Capture the cell that displays the provided text and extract its [x, y] central coordinate. 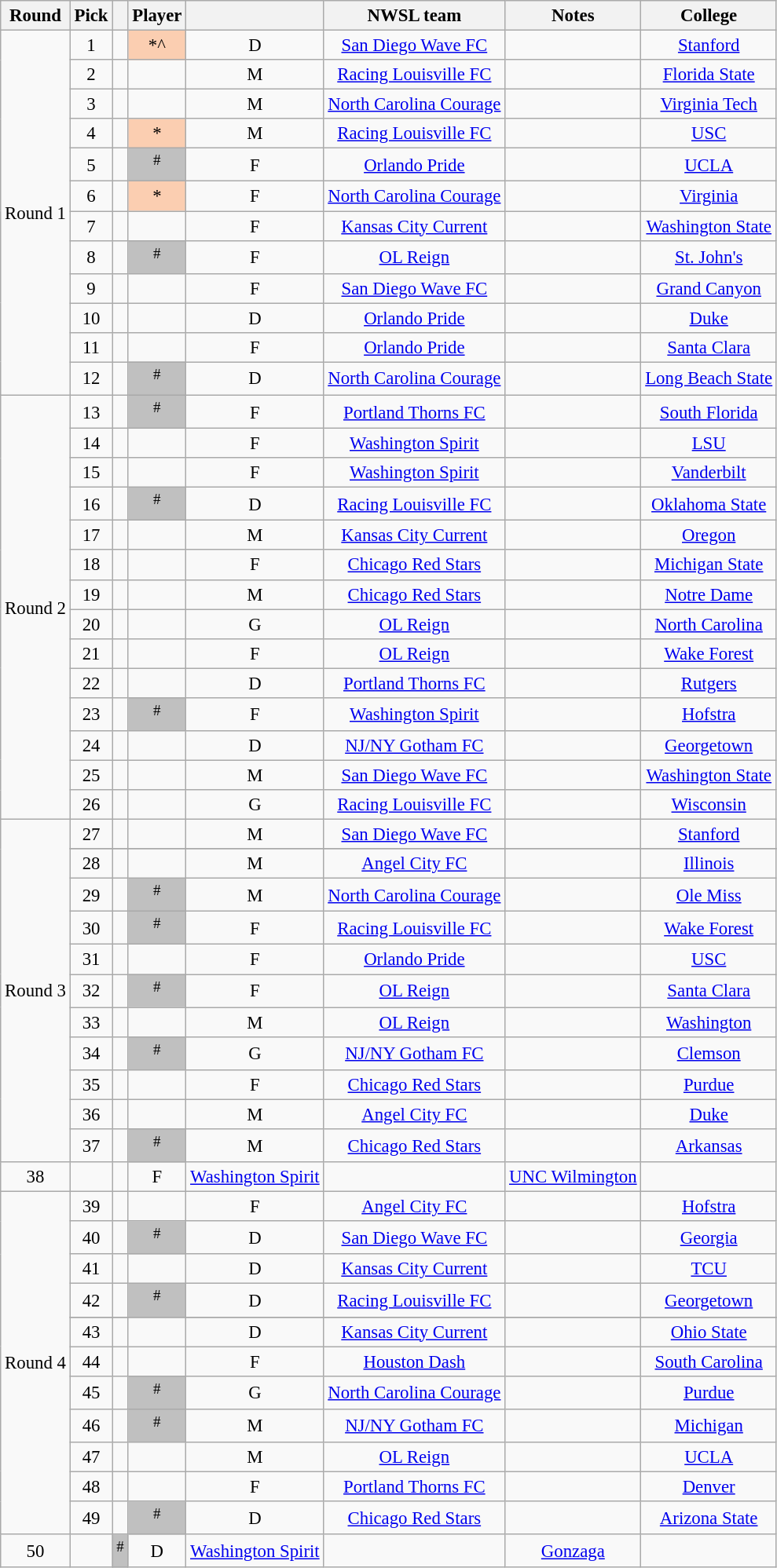
8 [91, 257]
St. John's [709, 257]
Illinois [709, 864]
43 [91, 1332]
26 [91, 805]
Houston Dash [415, 1361]
30 [91, 928]
Florida State [709, 75]
Arizona State [709, 1518]
38 [35, 1177]
South Carolina [709, 1361]
Pick [91, 16]
Oregon [709, 535]
TCU [709, 1269]
Notes [574, 16]
45 [91, 1392]
12 [91, 378]
1 [91, 46]
Ole Miss [709, 895]
46 [91, 1426]
35 [91, 1085]
2 [91, 75]
10 [91, 318]
Round 4 [35, 1363]
College [709, 16]
Rutgers [709, 683]
Notre Dame [709, 594]
3 [91, 104]
42 [91, 1300]
Washington [709, 1022]
27 [91, 835]
Ohio State [709, 1332]
Round 2 [35, 607]
39 [91, 1207]
13 [91, 411]
44 [91, 1361]
48 [91, 1486]
Michigan State [709, 565]
7 [91, 226]
Grand Canyon [709, 288]
15 [91, 473]
Player [157, 16]
21 [91, 653]
37 [91, 1146]
17 [91, 535]
4 [91, 133]
Clemson [709, 1053]
Long Beach State [709, 378]
North Carolina [709, 624]
23 [91, 715]
Round [35, 16]
*^ [157, 46]
South Florida [709, 411]
49 [91, 1518]
NWSL team [415, 16]
34 [91, 1053]
40 [91, 1237]
Round 3 [35, 991]
Wisconsin [709, 805]
33 [91, 1022]
LSU [709, 444]
Gonzaga [574, 1551]
19 [91, 594]
Arkansas [709, 1146]
14 [91, 444]
Vanderbilt [709, 473]
Michigan [709, 1426]
29 [91, 895]
50 [35, 1551]
Virginia Tech [709, 104]
Oklahoma State [709, 504]
22 [91, 683]
47 [91, 1457]
36 [91, 1114]
24 [91, 746]
20 [91, 624]
5 [91, 165]
28 [91, 864]
11 [91, 348]
25 [91, 775]
9 [91, 288]
18 [91, 565]
Virginia [709, 196]
32 [91, 991]
Denver [709, 1486]
41 [91, 1269]
UNC Wilmington [574, 1177]
6 [91, 196]
Georgia [709, 1237]
16 [91, 504]
31 [91, 959]
Round 1 [35, 214]
